Capture the cell that displays the provided text and extract its (x, y) central coordinate. 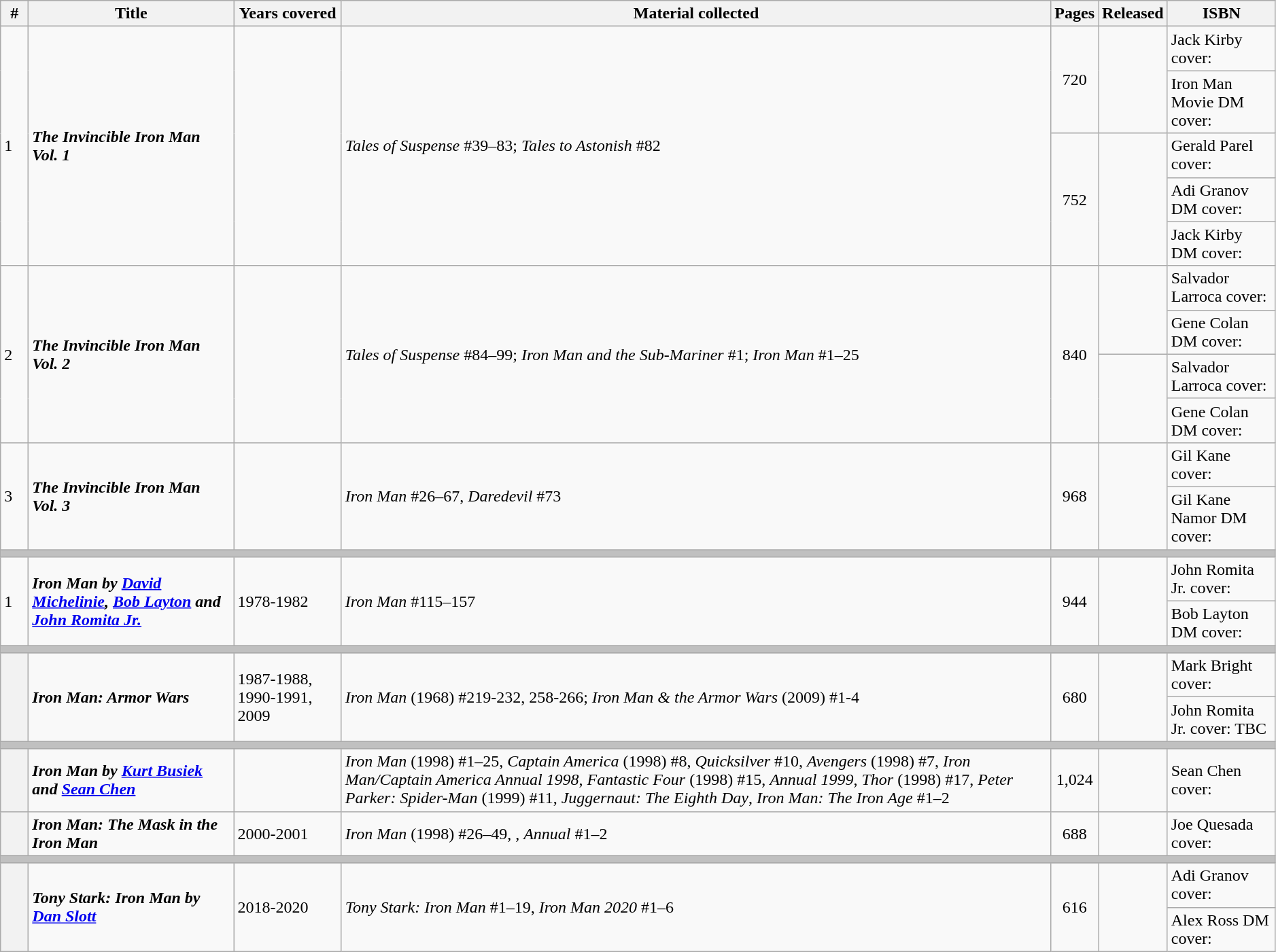
Tales of Suspense #39–83; Tales to Astonish #82 (696, 146)
Joe Quesada cover: (1221, 833)
3 (15, 496)
The Invincible Iron Man Vol. 2 (131, 354)
The Invincible Iron Man Vol. 1 (131, 146)
2018-2020 (288, 907)
2000-2001 (288, 833)
840 (1075, 354)
Sean Chen cover: (1221, 780)
968 (1075, 496)
Adi Granov cover: (1221, 885)
Iron Man by Kurt Busiek and Sean Chen (131, 780)
Gil Kane Namor DM cover: (1221, 518)
The Invincible Iron Man Vol. 3 (131, 496)
Iron Man: Armor Wars (131, 697)
# (15, 14)
Tony Stark: Iron Man #1–19, Iron Man 2020 #1–6 (696, 907)
Iron Man #26–67, Daredevil #73 (696, 496)
Released (1133, 14)
Iron Man Movie DM cover: (1221, 102)
2 (15, 354)
1978-1982 (288, 601)
Alex Ross DM cover: (1221, 930)
Tony Stark: Iron Man by Dan Slott (131, 907)
1987-1988, 1990-1991, 2009 (288, 697)
Pages (1075, 14)
752 (1075, 200)
John Romita Jr. cover: TBC (1221, 719)
Years covered (288, 14)
Gil Kane cover: (1221, 465)
680 (1075, 697)
Gerald Parel cover: (1221, 155)
Tales of Suspense #84–99; Iron Man and the Sub-Mariner #1; Iron Man #1–25 (696, 354)
Iron Man by David Michelinie, Bob Layton and John Romita Jr. (131, 601)
Jack Kirby DM cover: (1221, 243)
Iron Man #115–157 (696, 601)
Iron Man: The Mask in the Iron Man (131, 833)
Mark Bright cover: (1221, 675)
616 (1075, 907)
720 (1075, 80)
Bob Layton DM cover: (1221, 624)
ISBN (1221, 14)
Iron Man (1968) #219-232, 258-266; Iron Man & the Armor Wars (2009) #1-4 (696, 697)
John Romita Jr. cover: (1221, 579)
Material collected (696, 14)
Iron Man (1998) #26–49, , Annual #1–2 (696, 833)
688 (1075, 833)
944 (1075, 601)
Adi Granov DM cover: (1221, 200)
Jack Kirby cover: (1221, 49)
1,024 (1075, 780)
Title (131, 14)
